Pinpoint the cell where the given text exists, returning its (X, Y) midpoint coordinate. 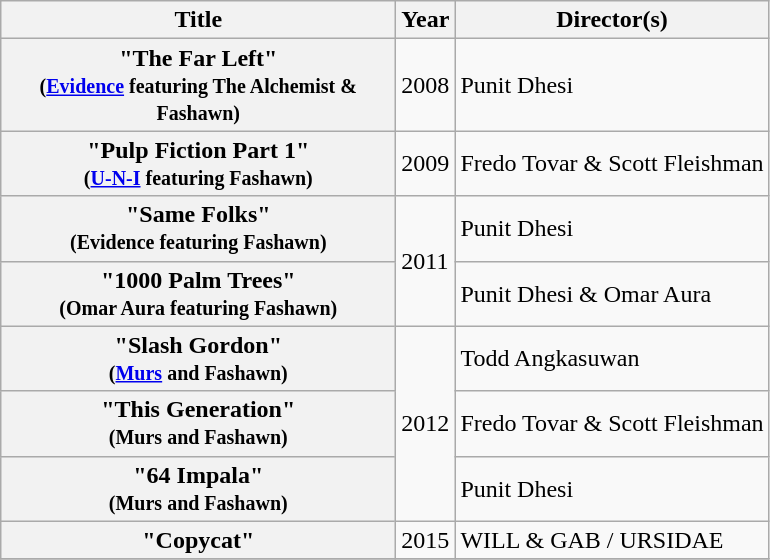
"Pulp Fiction Part 1"(U-N-I featuring Fashawn) (198, 164)
"1000 Palm Trees"(Omar Aura featuring Fashawn) (198, 294)
Year (426, 20)
WILL & GAB / URSIDAE (612, 540)
2008 (426, 85)
Todd Angkasuwan (612, 358)
2015 (426, 540)
"Same Folks"(Evidence featuring Fashawn) (198, 228)
2011 (426, 261)
2012 (426, 424)
2009 (426, 164)
"Copycat" (198, 540)
Director(s) (612, 20)
"Slash Gordon"(Murs and Fashawn) (198, 358)
"The Far Left"(Evidence featuring The Alchemist & Fashawn) (198, 85)
"This Generation"(Murs and Fashawn) (198, 424)
"64 Impala"(Murs and Fashawn) (198, 488)
Punit Dhesi & Omar Aura (612, 294)
Title (198, 20)
